Capture the cell that displays the provided text and extract its [X, Y] central coordinate. 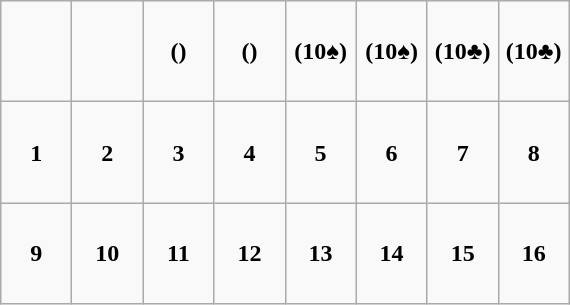
11 [178, 254]
9 [36, 254]
4 [250, 152]
8 [534, 152]
1 [36, 152]
5 [320, 152]
15 [462, 254]
7 [462, 152]
14 [392, 254]
10 [108, 254]
2 [108, 152]
16 [534, 254]
13 [320, 254]
12 [250, 254]
6 [392, 152]
3 [178, 152]
